Provide the [X, Y] coordinate of the cell's center where the given text is located.  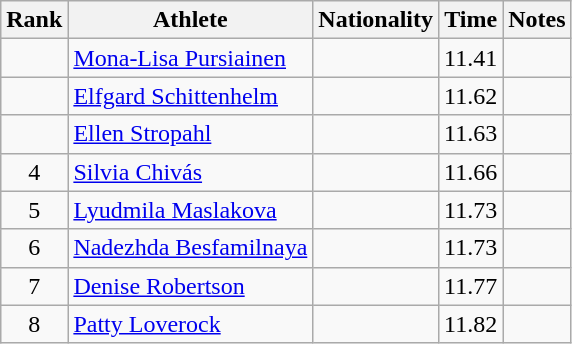
6 [34, 248]
5 [34, 210]
11.77 [471, 286]
11.63 [471, 134]
Patty Loverock [190, 324]
Lyudmila Maslakova [190, 210]
Elfgard Schittenhelm [190, 96]
Rank [34, 20]
11.66 [471, 172]
Silvia Chivás [190, 172]
7 [34, 286]
Denise Robertson [190, 286]
8 [34, 324]
11.82 [471, 324]
11.62 [471, 96]
Time [471, 20]
4 [34, 172]
Athlete [190, 20]
Nadezhda Besfamilnaya [190, 248]
11.41 [471, 58]
Mona-Lisa Pursiainen [190, 58]
Notes [537, 20]
Ellen Stropahl [190, 134]
Nationality [376, 20]
